Return (X, Y) of the center of cell containing provided text 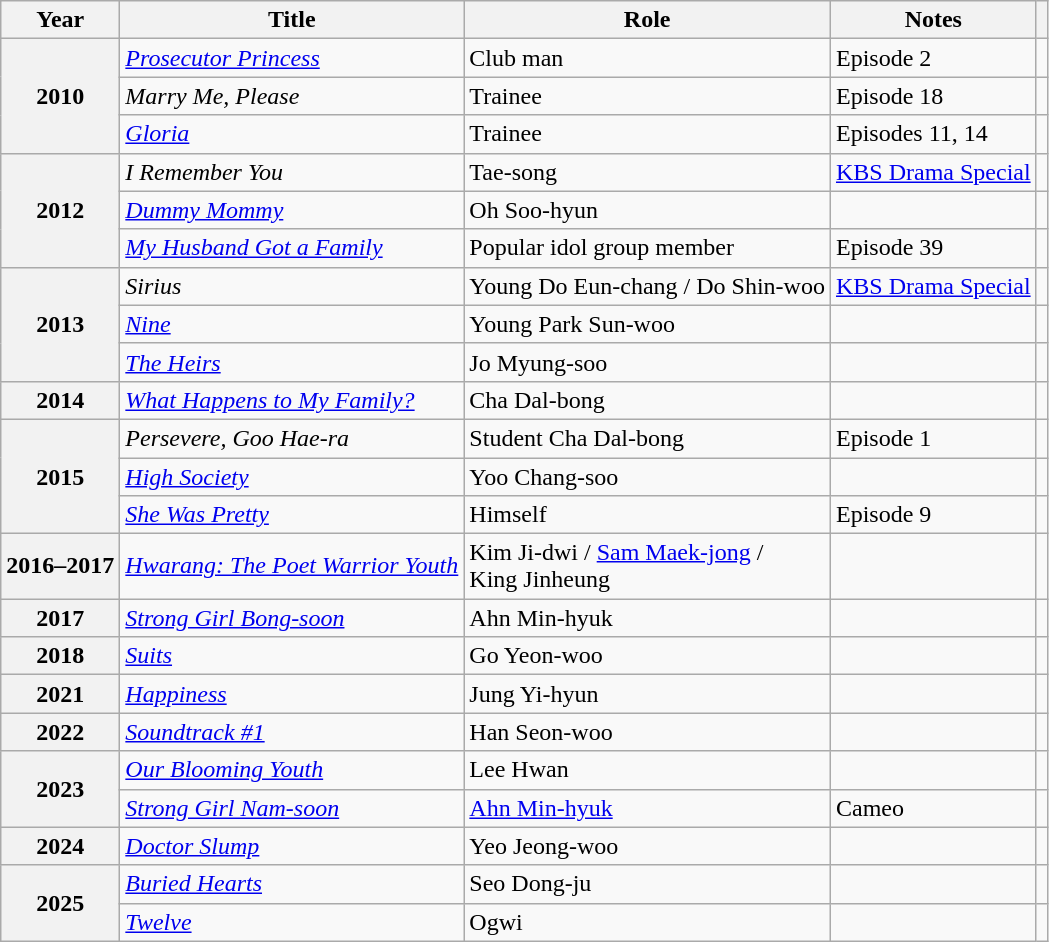
Suits (292, 656)
Prosecutor Princess (292, 58)
Sirius (292, 286)
2023 (60, 789)
I Remember You (292, 172)
Doctor Slump (292, 846)
My Husband Got a Family (292, 248)
2014 (60, 400)
2017 (60, 618)
What Happens to My Family? (292, 400)
Go Yeon-woo (648, 656)
She Was Pretty (292, 515)
Yoo Chang-soo (648, 477)
Hwarang: The Poet Warrior Youth (292, 566)
2013 (60, 324)
Soundtrack #1 (292, 732)
Gloria (292, 134)
Nine (292, 324)
Cameo (933, 808)
Seo Dong-ju (648, 884)
Episode 2 (933, 58)
Our Blooming Youth (292, 770)
Strong Girl Bong-soon (292, 618)
Marry Me, Please (292, 96)
2022 (60, 732)
Episode 1 (933, 438)
Episode 39 (933, 248)
Oh Soo-hyun (648, 210)
2012 (60, 210)
Title (292, 20)
2010 (60, 96)
Popular idol group member (648, 248)
Student Cha Dal-bong (648, 438)
Notes (933, 20)
2025 (60, 903)
Strong Girl Nam-soon (292, 808)
Role (648, 20)
Yeo Jeong-woo (648, 846)
2024 (60, 846)
Young Park Sun-woo (648, 324)
Episode 9 (933, 515)
Kim Ji-dwi / Sam Maek-jong /King Jinheung (648, 566)
2015 (60, 476)
Club man (648, 58)
The Heirs (292, 362)
Twelve (292, 922)
Episode 18 (933, 96)
High Society (292, 477)
Young Do Eun-chang / Do Shin-woo (648, 286)
Jo Myung-soo (648, 362)
Lee Hwan (648, 770)
Year (60, 20)
Persevere, Goo Hae-ra (292, 438)
2021 (60, 694)
Happiness (292, 694)
2018 (60, 656)
Han Seon-woo (648, 732)
Dummy Mommy (292, 210)
Cha Dal-bong (648, 400)
Buried Hearts (292, 884)
Tae-song (648, 172)
2016–2017 (60, 566)
Himself (648, 515)
Jung Yi-hyun (648, 694)
Ogwi (648, 922)
Episodes 11, 14 (933, 134)
